Provide the [x, y] coordinate of the cell's center where the given text is located.  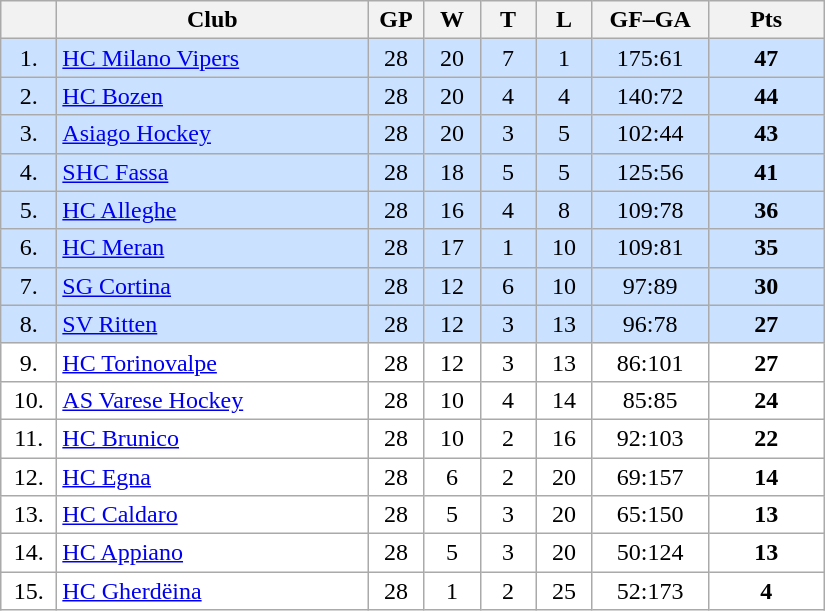
HC Egna [212, 477]
69:157 [650, 477]
15. [29, 591]
24 [766, 400]
9. [29, 362]
W [452, 20]
L [564, 20]
109:81 [650, 248]
52:173 [650, 591]
43 [766, 134]
8 [564, 210]
85:85 [650, 400]
96:78 [650, 324]
4. [29, 172]
92:103 [650, 438]
17 [452, 248]
HC Alleghe [212, 210]
HC Brunico [212, 438]
18 [452, 172]
7 [508, 58]
SG Cortina [212, 286]
2. [29, 96]
10. [29, 400]
14. [29, 553]
3. [29, 134]
Asiago Hockey [212, 134]
50:124 [650, 553]
5. [29, 210]
41 [766, 172]
102:44 [650, 134]
8. [29, 324]
86:101 [650, 362]
7. [29, 286]
125:56 [650, 172]
65:150 [650, 515]
HC Bozen [212, 96]
13. [29, 515]
HC Milano Vipers [212, 58]
Club [212, 20]
6. [29, 248]
35 [766, 248]
HC Torinovalpe [212, 362]
109:78 [650, 210]
11. [29, 438]
47 [766, 58]
44 [766, 96]
22 [766, 438]
HC Caldaro [212, 515]
GF–GA [650, 20]
Pts [766, 20]
HC Appiano [212, 553]
SHC Fassa [212, 172]
HC Gherdëina [212, 591]
AS Varese Hockey [212, 400]
HC Meran [212, 248]
30 [766, 286]
1. [29, 58]
12. [29, 477]
SV Ritten [212, 324]
97:89 [650, 286]
T [508, 20]
175:61 [650, 58]
140:72 [650, 96]
36 [766, 210]
GP [396, 20]
25 [564, 591]
